Find where the given text appears and provide that cell's center as [X, Y] coordinate. 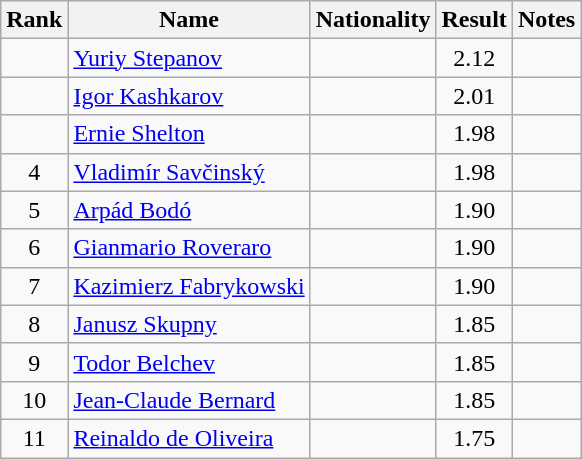
Ernie Shelton [189, 134]
Rank [34, 20]
Gianmario Roveraro [189, 248]
11 [34, 438]
Todor Belchev [189, 362]
Kazimierz Fabrykowski [189, 286]
6 [34, 248]
4 [34, 172]
Janusz Skupny [189, 324]
Nationality [373, 20]
5 [34, 210]
Igor Kashkarov [189, 96]
Notes [546, 20]
2.12 [474, 58]
Result [474, 20]
8 [34, 324]
9 [34, 362]
Arpád Bodó [189, 210]
Jean-Claude Bernard [189, 400]
Reinaldo de Oliveira [189, 438]
2.01 [474, 96]
7 [34, 286]
1.75 [474, 438]
Name [189, 20]
Yuriy Stepanov [189, 58]
Vladimír Savčinský [189, 172]
10 [34, 400]
